Identify which cell holds the provided text, then report its (x, y) central coordinate. 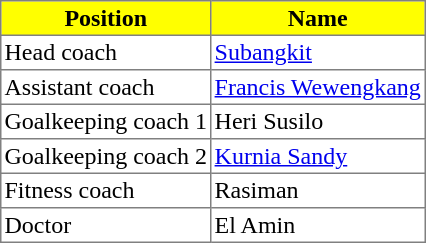
Goalkeeping coach 1 (106, 121)
Subangkit (318, 52)
Fitness coach (106, 190)
Rasiman (318, 190)
El Amin (318, 225)
Doctor (106, 225)
Goalkeeping coach 2 (106, 156)
Assistant coach (106, 87)
Heri Susilo (318, 121)
Kurnia Sandy (318, 156)
Head coach (106, 52)
Name (318, 18)
Position (106, 18)
Francis Wewengkang (318, 87)
